For the text-containing cell, return its midpoint in (x, y) coordinate format. 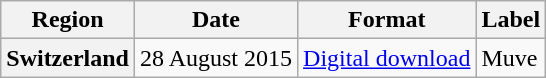
Muve (511, 58)
Label (511, 20)
Switzerland (68, 58)
Format (387, 20)
Date (216, 20)
Region (68, 20)
Digital download (387, 58)
28 August 2015 (216, 58)
